From the cell containing the given text, extract its center point as [x, y] coordinate. 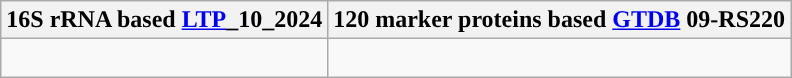
120 marker proteins based GTDB 09-RS220 [560, 20]
16S rRNA based LTP_10_2024 [164, 20]
